Identify which cell holds the provided text, then report its (x, y) central coordinate. 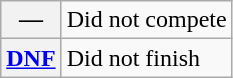
Did not finish (146, 58)
Did not compete (146, 20)
— (31, 20)
DNF (31, 58)
